Extract the [x, y] coordinate from the center of the cell holding the provided text.  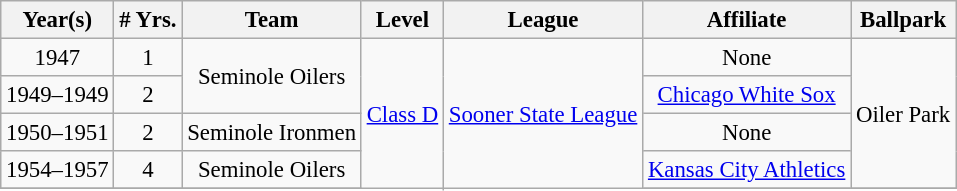
Oiler Park [904, 114]
1949–1949 [58, 95]
Affiliate [747, 20]
Kansas City Athletics [747, 170]
1954–1957 [58, 170]
Year(s) [58, 20]
Team [272, 20]
1950–1951 [58, 133]
League [542, 20]
Sooner State League [542, 114]
1947 [58, 58]
4 [148, 170]
Class D [402, 114]
1 [148, 58]
Seminole Ironmen [272, 133]
Chicago White Sox [747, 95]
Ballpark [904, 20]
# Yrs. [148, 20]
Level [402, 20]
